Return [X, Y] of the center of cell containing provided text 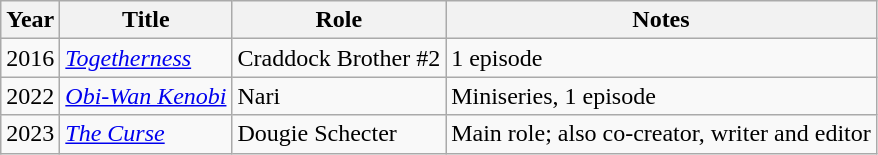
Main role; also co-creator, writer and editor [662, 134]
Miniseries, 1 episode [662, 96]
1 episode [662, 58]
2023 [30, 134]
Togetherness [146, 58]
Notes [662, 20]
Obi-Wan Kenobi [146, 96]
Dougie Schecter [339, 134]
Year [30, 20]
Craddock Brother #2 [339, 58]
2022 [30, 96]
Nari [339, 96]
Title [146, 20]
2016 [30, 58]
The Curse [146, 134]
Role [339, 20]
